Find where the given text appears and provide that cell's center as [X, Y] coordinate. 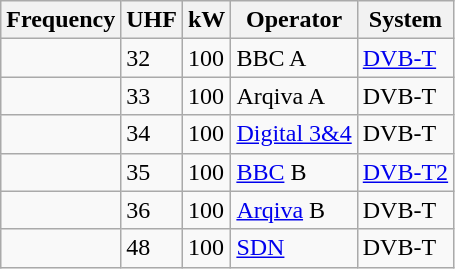
36 [152, 210]
SDN [294, 248]
Arqiva B [294, 210]
kW [206, 20]
35 [152, 172]
BBC B [294, 172]
34 [152, 134]
UHF [152, 20]
DVB-T2 [405, 172]
32 [152, 58]
Digital 3&4 [294, 134]
System [405, 20]
Frequency [61, 20]
Operator [294, 20]
Arqiva A [294, 96]
33 [152, 96]
48 [152, 248]
BBC A [294, 58]
